Locate the cell with the specified text and output its (x, y) center coordinate. 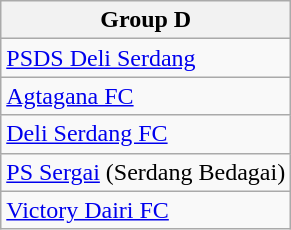
PSDS Deli Serdang (146, 58)
PS Sergai (Serdang Bedagai) (146, 172)
Victory Dairi FC (146, 210)
Agtagana FC (146, 96)
Group D (146, 20)
Deli Serdang FC (146, 134)
